Pinpoint the cell where the given text exists, returning its [X, Y] midpoint coordinate. 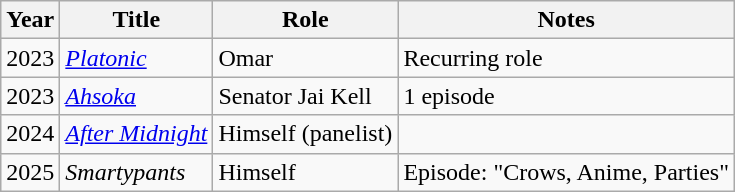
Year [30, 20]
Himself [306, 172]
Senator Jai Kell [306, 96]
Platonic [136, 58]
Recurring role [566, 58]
Ahsoka [136, 96]
Title [136, 20]
2025 [30, 172]
Role [306, 20]
Himself (panelist) [306, 134]
Omar [306, 58]
Notes [566, 20]
1 episode [566, 96]
Episode: "Crows, Anime, Parties" [566, 172]
2024 [30, 134]
Smartypants [136, 172]
After Midnight [136, 134]
